Pinpoint the cell where the given text exists, returning its [X, Y] midpoint coordinate. 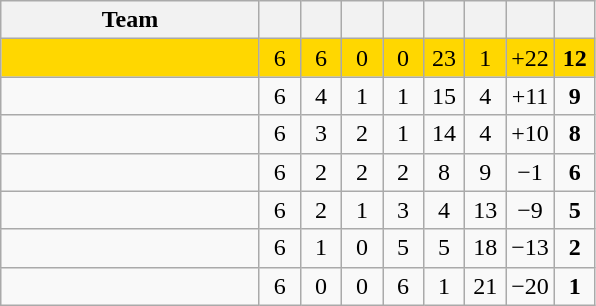
−9 [530, 210]
+10 [530, 134]
14 [444, 134]
−13 [530, 248]
23 [444, 58]
+22 [530, 58]
+11 [530, 96]
15 [444, 96]
21 [486, 286]
18 [486, 248]
−1 [530, 172]
Team [130, 20]
12 [574, 58]
−20 [530, 286]
13 [486, 210]
